Pinpoint the cell where the given text exists, returning its (X, Y) midpoint coordinate. 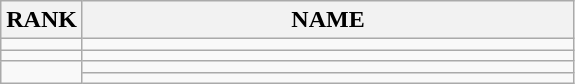
NAME (328, 20)
RANK (42, 20)
